Find where the given text appears and provide that cell's center as [x, y] coordinate. 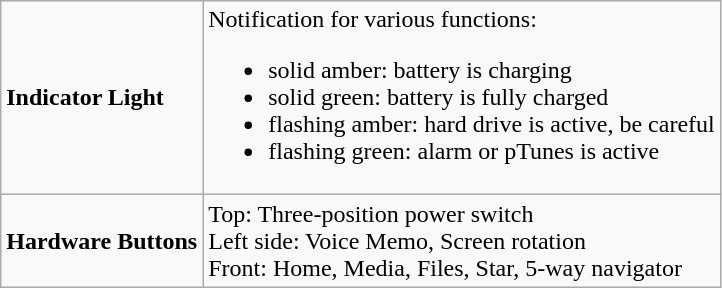
Top: Three-position power switchLeft side: Voice Memo, Screen rotationFront: Home, Media, Files, Star, 5-way navigator [462, 241]
Indicator Light [102, 98]
Hardware Buttons [102, 241]
